From the cell containing the given text, extract its center point as [x, y] coordinate. 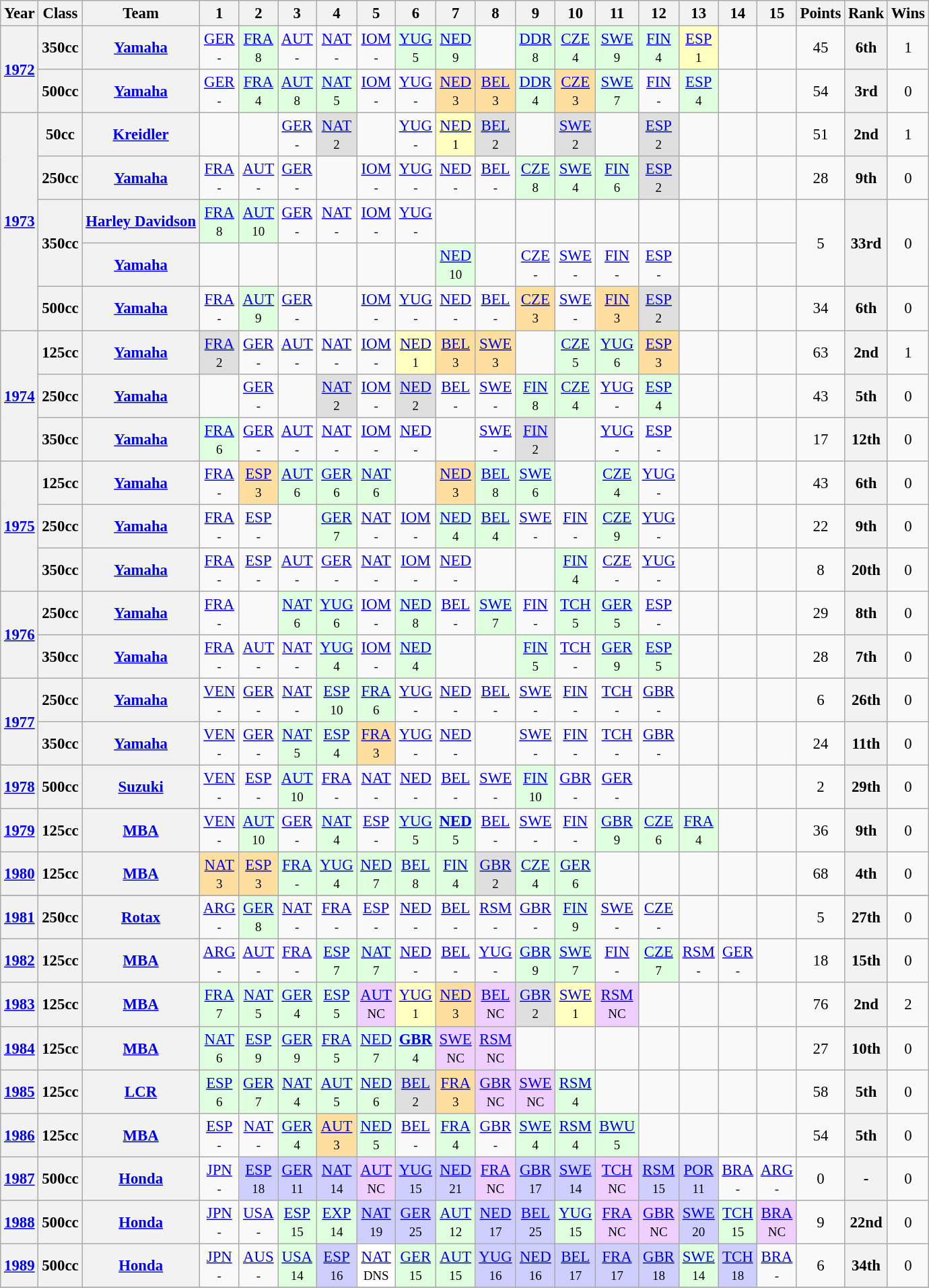
NED8 [415, 613]
Harley Davidson [141, 222]
22 [820, 527]
1985 [20, 1092]
24 [820, 743]
NED6 [376, 1092]
YUG1 [415, 1005]
NED21 [455, 1178]
1980 [20, 874]
NED16 [536, 1266]
29 [820, 613]
FIN3 [617, 308]
10 [576, 13]
27 [820, 1048]
51 [820, 135]
GER5 [617, 613]
29th [866, 788]
Year [20, 13]
TCH15 [738, 1223]
1982 [20, 961]
SWE2 [576, 135]
13 [699, 13]
1978 [20, 788]
CZE9 [617, 527]
1988 [20, 1223]
12th [866, 439]
1987 [20, 1178]
1981 [20, 917]
LCR [141, 1092]
SWE20 [699, 1223]
27th [866, 917]
26th [866, 700]
NED10 [455, 265]
15 [777, 13]
63 [820, 353]
1983 [20, 1005]
Rank [866, 13]
ESP7 [337, 961]
USA- [259, 1223]
50cc [61, 135]
FRA2 [219, 353]
AUT6 [298, 482]
GBR17 [536, 1178]
GER11 [298, 1178]
NED9 [455, 48]
FRA17 [617, 1266]
NED2 [415, 396]
GBR18 [658, 1266]
TCH18 [738, 1266]
Rotax [141, 917]
33rd [866, 244]
FIN9 [576, 917]
DDR8 [536, 48]
ESP15 [298, 1223]
22nd [866, 1223]
Team [141, 13]
TCHNC [617, 1178]
34th [866, 1266]
NATDNS [376, 1266]
AUT15 [455, 1266]
AUT5 [337, 1092]
1972 [20, 70]
11th [866, 743]
FIN8 [536, 396]
36 [820, 831]
POR11 [699, 1178]
BEL25 [536, 1223]
Kreidler [141, 135]
1989 [20, 1266]
1979 [20, 831]
CZE6 [658, 831]
11 [617, 13]
GER15 [415, 1266]
AUS- [259, 1266]
4 [337, 13]
3 [298, 13]
FRA7 [219, 1005]
CZE5 [576, 353]
NAT3 [219, 874]
GER8 [259, 917]
Wins [907, 13]
Suzuki [141, 788]
10th [866, 1048]
20th [866, 570]
AUT9 [259, 308]
ESP9 [259, 1048]
GER25 [415, 1223]
USA14 [298, 1266]
1986 [20, 1135]
YUG16 [495, 1266]
ESP16 [337, 1266]
RSM15 [658, 1178]
ESP6 [219, 1092]
SWE3 [495, 353]
BRANC [777, 1223]
FRA5 [337, 1048]
1976 [20, 634]
FIN6 [617, 178]
ESP1 [699, 48]
SWE9 [617, 48]
GBR4 [415, 1048]
14 [738, 13]
1984 [20, 1048]
18 [820, 961]
SWE1 [576, 1005]
DDR4 [536, 92]
34 [820, 308]
76 [820, 1005]
7th [866, 657]
AUT12 [455, 1223]
EXP14 [337, 1223]
SWE6 [536, 482]
- [866, 1178]
ESP18 [259, 1178]
58 [820, 1092]
Class [61, 13]
1973 [20, 222]
TCH5 [576, 613]
7 [455, 13]
FIN10 [536, 788]
AUT8 [298, 92]
BEL17 [576, 1266]
NED17 [495, 1223]
4th [866, 874]
1975 [20, 526]
BEL4 [495, 527]
45 [820, 48]
ESP10 [337, 700]
1974 [20, 396]
Points [820, 13]
FIN5 [536, 657]
15th [866, 961]
BWU5 [617, 1135]
3rd [866, 92]
AUT3 [337, 1135]
NAT19 [376, 1223]
NAT7 [376, 961]
BELNC [495, 1005]
FIN2 [536, 439]
68 [820, 874]
12 [658, 13]
8th [866, 613]
NAT14 [337, 1178]
1977 [20, 722]
17 [820, 439]
CZE7 [658, 961]
CZE8 [536, 178]
